Find where the given text appears and provide that cell's center as (x, y) coordinate. 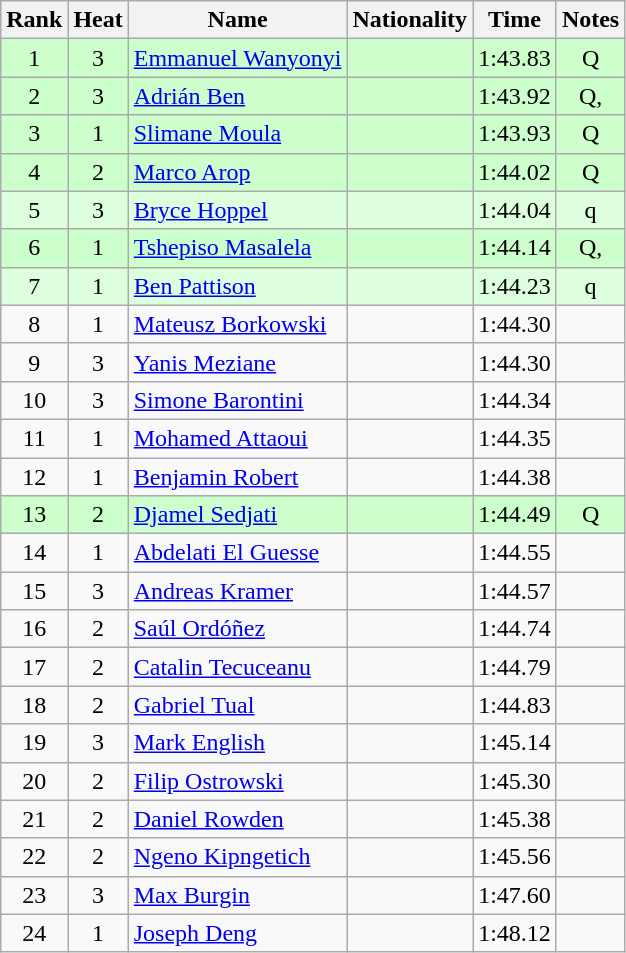
1:45.56 (515, 857)
22 (34, 857)
Mark English (238, 743)
Saúl Ordóñez (238, 629)
8 (34, 324)
1:44.02 (515, 172)
Time (515, 20)
Mateusz Borkowski (238, 324)
Filip Ostrowski (238, 781)
Rank (34, 20)
1:44.49 (515, 515)
Simone Barontini (238, 400)
9 (34, 362)
5 (34, 210)
1:44.04 (515, 210)
4 (34, 172)
Tshepiso Masalela (238, 248)
21 (34, 819)
Nationality (410, 20)
12 (34, 477)
Yanis Meziane (238, 362)
Gabriel Tual (238, 705)
1:44.23 (515, 286)
Bryce Hoppel (238, 210)
17 (34, 667)
7 (34, 286)
Daniel Rowden (238, 819)
Heat (98, 20)
Ben Pattison (238, 286)
Ngeno Kipngetich (238, 857)
16 (34, 629)
14 (34, 553)
1:48.12 (515, 933)
23 (34, 895)
1:44.38 (515, 477)
Catalin Tecuceanu (238, 667)
1:47.60 (515, 895)
Andreas Kramer (238, 591)
Max Burgin (238, 895)
15 (34, 591)
1:44.55 (515, 553)
1:43.83 (515, 58)
1:44.14 (515, 248)
13 (34, 515)
Slimane Moula (238, 134)
1:45.38 (515, 819)
6 (34, 248)
Joseph Deng (238, 933)
1:43.93 (515, 134)
1:45.30 (515, 781)
Notes (590, 20)
10 (34, 400)
Abdelati El Guesse (238, 553)
Marco Arop (238, 172)
1:44.57 (515, 591)
24 (34, 933)
Mohamed Attaoui (238, 438)
Djamel Sedjati (238, 515)
20 (34, 781)
1:44.35 (515, 438)
1:44.34 (515, 400)
Benjamin Robert (238, 477)
1:43.92 (515, 96)
Name (238, 20)
19 (34, 743)
Adrián Ben (238, 96)
1:45.14 (515, 743)
18 (34, 705)
1:44.83 (515, 705)
Emmanuel Wanyonyi (238, 58)
1:44.79 (515, 667)
11 (34, 438)
1:44.74 (515, 629)
